Provide the (X, Y) coordinate of the cell's center where the given text is located.  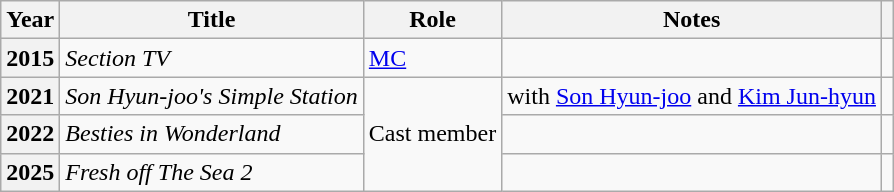
2022 (30, 134)
2021 (30, 96)
MC (432, 58)
Son Hyun-joo's Simple Station (212, 96)
Title (212, 20)
Year (30, 20)
Fresh off The Sea 2 (212, 172)
Role (432, 20)
2025 (30, 172)
with Son Hyun-joo and Kim Jun-hyun (692, 96)
Notes (692, 20)
Besties in Wonderland (212, 134)
2015 (30, 58)
Section TV (212, 58)
Cast member (432, 134)
